Locate the cell with the specified text and output its [X, Y] center coordinate. 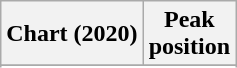
Peak position [189, 34]
Chart (2020) [72, 34]
